Search for the cell housing the specified text and yield its (x, y) center coordinate. 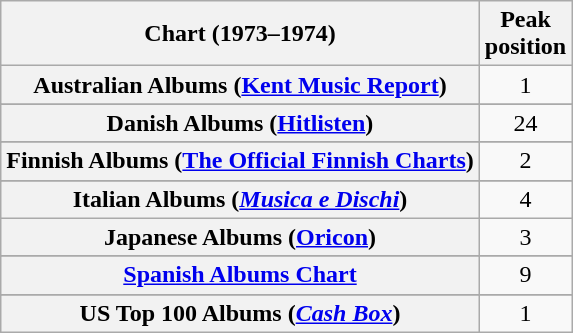
Australian Albums (Kent Music Report) (240, 85)
Chart (1973–1974) (240, 34)
Danish Albums (Hitlisten) (240, 123)
2 (525, 161)
Italian Albums (Musica e Dischi) (240, 199)
Finnish Albums (The Official Finnish Charts) (240, 161)
9 (525, 275)
Japanese Albums (Oricon) (240, 237)
Spanish Albums Chart (240, 275)
24 (525, 123)
Peakposition (525, 34)
4 (525, 199)
3 (525, 237)
US Top 100 Albums (Cash Box) (240, 313)
